Search for the cell housing the specified text and yield its (X, Y) center coordinate. 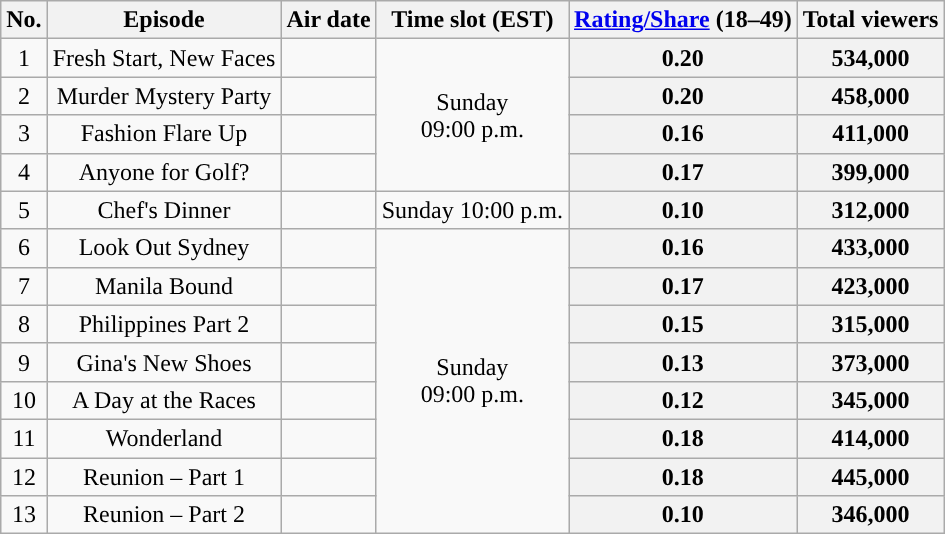
Anyone for Golf? (164, 172)
Reunion – Part 1 (164, 477)
399,000 (870, 172)
12 (24, 477)
Air date (328, 20)
Chef's Dinner (164, 210)
534,000 (870, 58)
433,000 (870, 248)
3 (24, 134)
0.13 (684, 362)
13 (24, 515)
Wonderland (164, 438)
346,000 (870, 515)
423,000 (870, 286)
5 (24, 210)
Rating/Share (18–49) (684, 20)
Time slot (EST) (472, 20)
A Day at the Races (164, 400)
2 (24, 96)
Total viewers (870, 20)
4 (24, 172)
6 (24, 248)
8 (24, 324)
Fresh Start, New Faces (164, 58)
Manila Bound (164, 286)
Sunday 10:00 p.m. (472, 210)
Episode (164, 20)
312,000 (870, 210)
1 (24, 58)
Philippines Part 2 (164, 324)
0.15 (684, 324)
Look Out Sydney (164, 248)
7 (24, 286)
Fashion Flare Up (164, 134)
Murder Mystery Party (164, 96)
414,000 (870, 438)
0.12 (684, 400)
11 (24, 438)
9 (24, 362)
458,000 (870, 96)
345,000 (870, 400)
No. (24, 20)
411,000 (870, 134)
Reunion – Part 2 (164, 515)
373,000 (870, 362)
Gina's New Shoes (164, 362)
445,000 (870, 477)
315,000 (870, 324)
10 (24, 400)
